Identify which cell holds the provided text, then report its (X, Y) central coordinate. 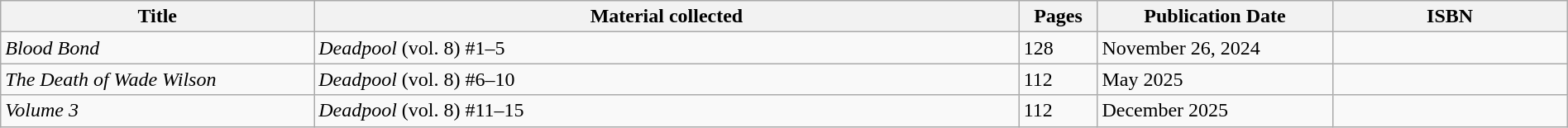
The Death of Wade Wilson (157, 79)
ISBN (1450, 17)
Material collected (667, 17)
Publication Date (1215, 17)
128 (1059, 48)
Deadpool (vol. 8) #11–15 (667, 111)
Blood Bond (157, 48)
Deadpool (vol. 8) #6–10 (667, 79)
Title (157, 17)
Volume 3 (157, 111)
May 2025 (1215, 79)
November 26, 2024 (1215, 48)
Deadpool (vol. 8) #1–5 (667, 48)
Pages (1059, 17)
December 2025 (1215, 111)
